Scan for the cell matching the given text and deliver its [x, y] coordinate at center. 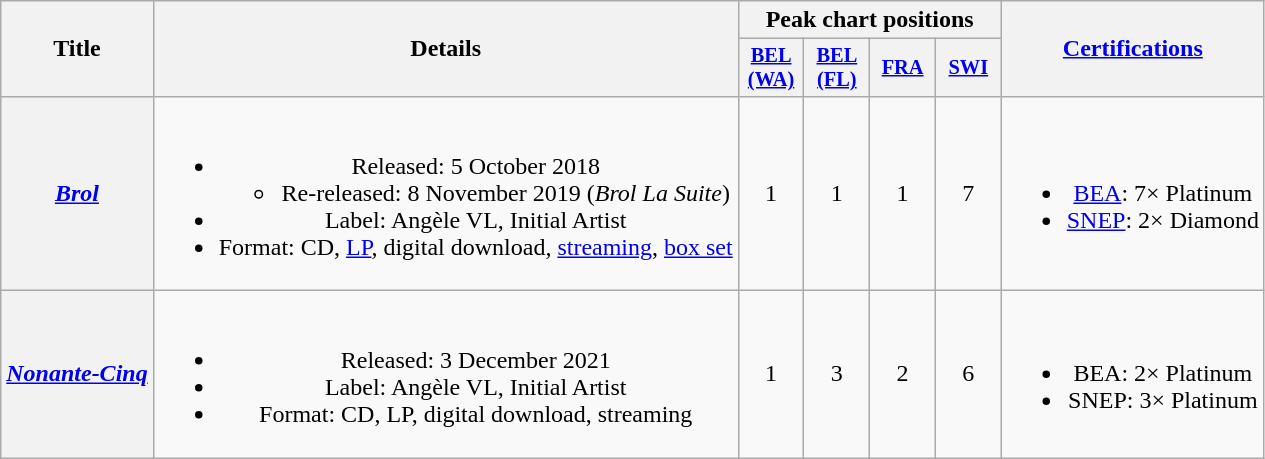
BEA: 2× PlatinumSNEP: 3× Platinum [1132, 374]
BEL(FL) [837, 68]
3 [837, 374]
Released: 3 December 2021Label: Angèle VL, Initial ArtistFormat: CD, LP, digital download, streaming [446, 374]
Details [446, 49]
FRA [903, 68]
6 [968, 374]
Peak chart positions [870, 20]
SWI [968, 68]
Brol [77, 193]
2 [903, 374]
BEL(WA) [771, 68]
Certifications [1132, 49]
BEA: 7× PlatinumSNEP: 2× Diamond [1132, 193]
Title [77, 49]
Nonante-Cinq [77, 374]
7 [968, 193]
